Extract the [X, Y] coordinate from the center of the cell holding the provided text.  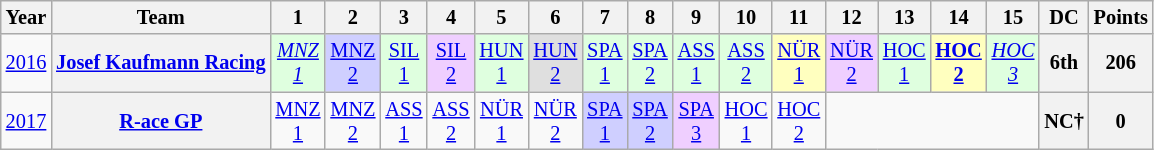
HUN1 [502, 63]
6 [555, 17]
SIL1 [404, 63]
1 [298, 17]
Josef Kaufmann Racing [160, 63]
DC [1064, 17]
5 [502, 17]
SPA3 [696, 121]
NC† [1064, 121]
0 [1121, 121]
Team [160, 17]
7 [604, 17]
Points [1121, 17]
15 [1014, 17]
HOC3 [1014, 63]
4 [450, 17]
2016 [26, 63]
206 [1121, 63]
Year [26, 17]
8 [650, 17]
14 [959, 17]
12 [852, 17]
6th [1064, 63]
2017 [26, 121]
10 [746, 17]
9 [696, 17]
3 [404, 17]
R-ace GP [160, 121]
2 [352, 17]
13 [904, 17]
SIL2 [450, 63]
HUN2 [555, 63]
11 [798, 17]
